Locate the cell with the specified text and output its (x, y) center coordinate. 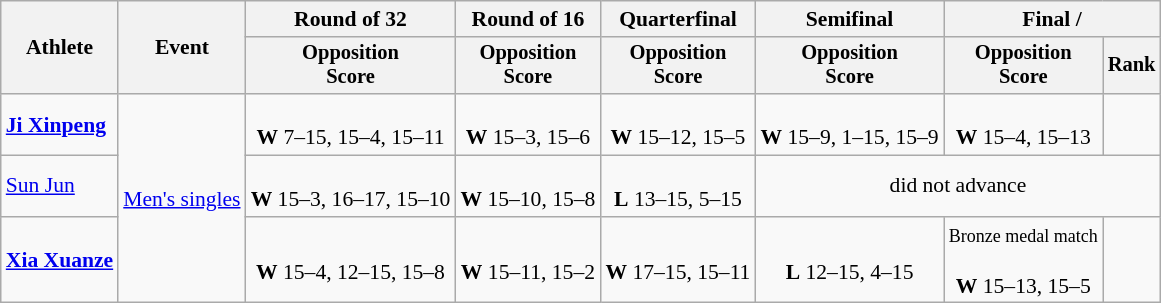
Round of 16 (528, 19)
Quarterfinal (678, 19)
Event (182, 48)
Final / (1052, 19)
W 7–15, 15–4, 15–11 (351, 124)
W 15–9, 1–15, 15–9 (849, 124)
Sun Jun (60, 186)
W 15–12, 15–5 (678, 124)
W 15–10, 15–8 (528, 186)
Athlete (60, 48)
Round of 32 (351, 19)
Rank (1132, 66)
did not advance (958, 186)
W 15–4, 15–13 (1024, 124)
Semifinal (849, 19)
W 15–3, 16–17, 15–10 (351, 186)
L 13–15, 5–15 (678, 186)
Ji Xinpeng (60, 124)
W 15–3, 15–6 (528, 124)
Men's singles (182, 198)
